Provide the [X, Y] coordinate of the cell's center where the given text is located.  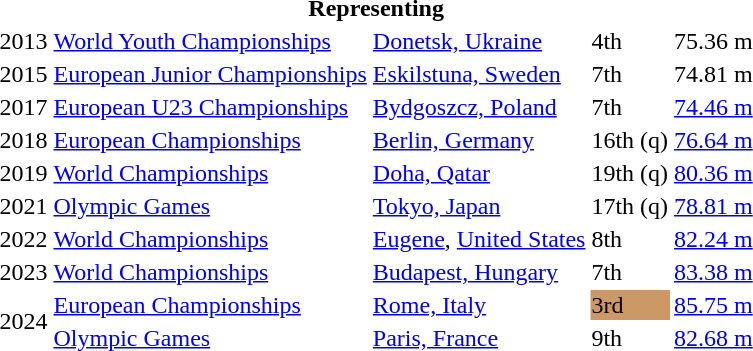
17th (q) [630, 206]
World Youth Championships [210, 41]
Doha, Qatar [479, 173]
Rome, Italy [479, 305]
European Junior Championships [210, 74]
Bydgoszcz, Poland [479, 107]
Berlin, Germany [479, 140]
Eskilstuna, Sweden [479, 74]
8th [630, 239]
European U23 Championships [210, 107]
4th [630, 41]
Tokyo, Japan [479, 206]
3rd [630, 305]
Olympic Games [210, 206]
Budapest, Hungary [479, 272]
Eugene, United States [479, 239]
Donetsk, Ukraine [479, 41]
16th (q) [630, 140]
19th (q) [630, 173]
